Find where the given text appears and provide that cell's center as (x, y) coordinate. 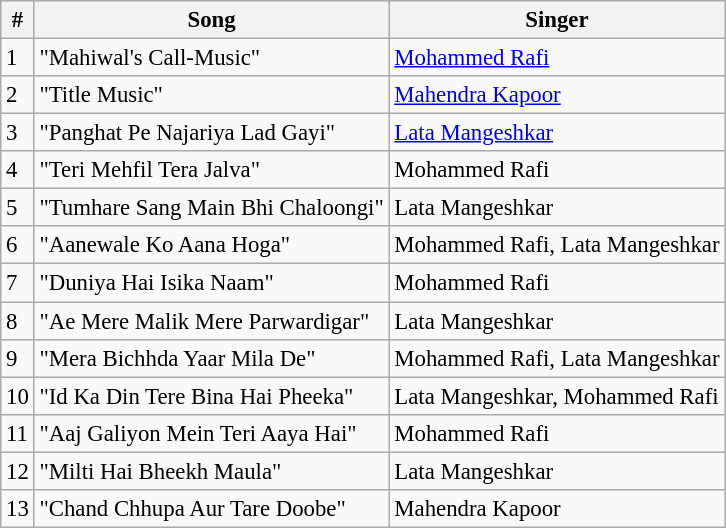
10 (18, 396)
7 (18, 283)
3 (18, 133)
"Aaj Galiyon Mein Teri Aaya Hai" (212, 433)
"Duniya Hai Isika Naam" (212, 283)
6 (18, 245)
# (18, 20)
"Teri Mehfil Tera Jalva" (212, 170)
"Panghat Pe Najariya Lad Gayi" (212, 133)
"Chand Chhupa Aur Tare Doobe" (212, 509)
5 (18, 208)
13 (18, 509)
9 (18, 358)
11 (18, 433)
"Milti Hai Bheekh Maula" (212, 471)
"Mera Bichhda Yaar Mila De" (212, 358)
4 (18, 170)
1 (18, 58)
8 (18, 321)
Singer (557, 20)
"Title Music" (212, 95)
"Id Ka Din Tere Bina Hai Pheeka" (212, 396)
"Ae Mere Malik Mere Parwardigar" (212, 321)
Song (212, 20)
12 (18, 471)
"Tumhare Sang Main Bhi Chaloongi" (212, 208)
"Mahiwal's Call-Music" (212, 58)
2 (18, 95)
Lata Mangeshkar, Mohammed Rafi (557, 396)
"Aanewale Ko Aana Hoga" (212, 245)
